Return [X, Y] of the center of cell containing provided text 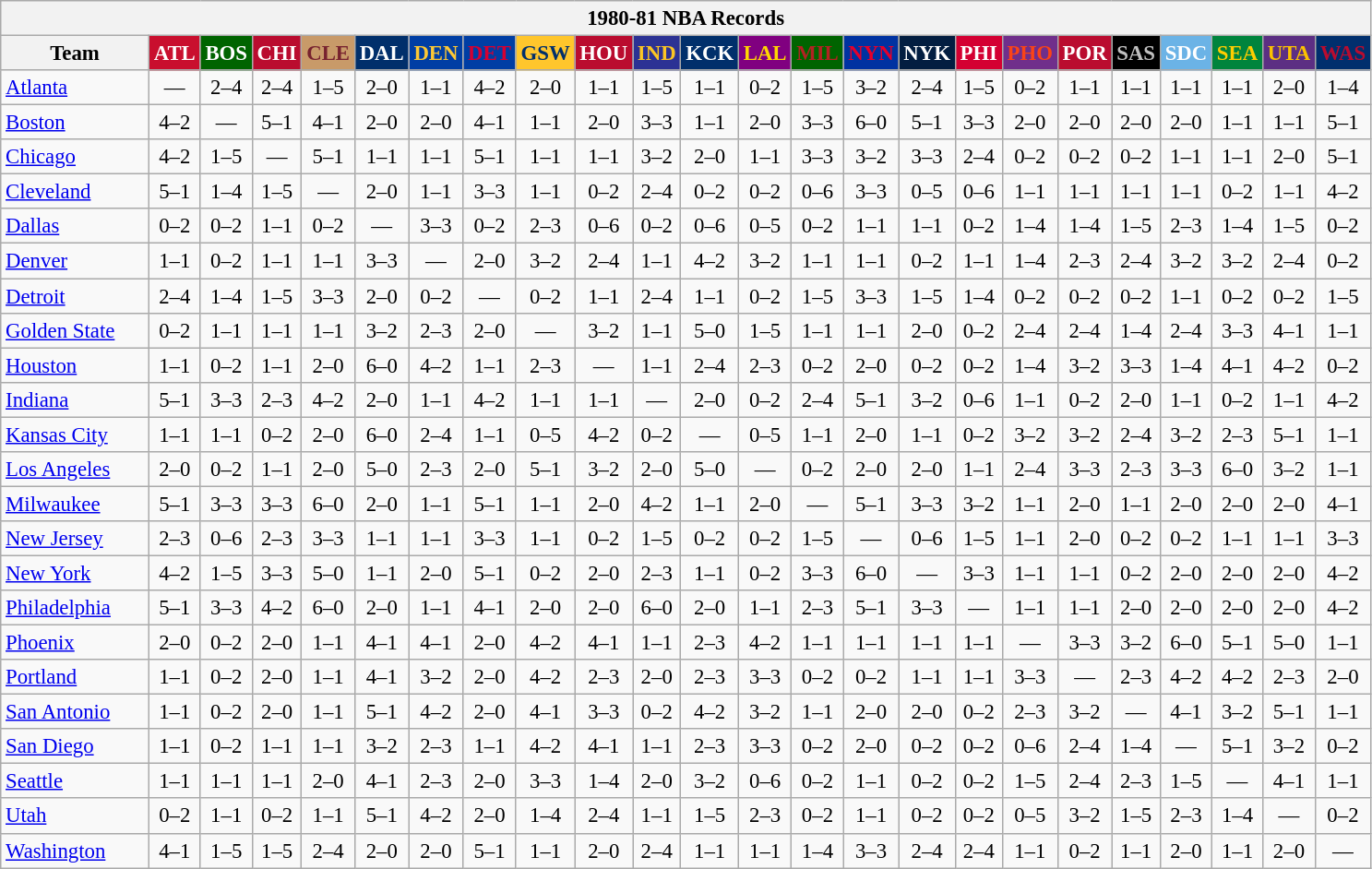
NYK [926, 54]
Utah [76, 816]
Seattle [76, 781]
Houston [76, 365]
DAL [382, 54]
Atlanta [76, 88]
Los Angeles [76, 470]
DET [489, 54]
ATL [174, 54]
SAS [1136, 54]
Team [76, 54]
IND [657, 54]
Phoenix [76, 643]
Milwaukee [76, 504]
Chicago [76, 157]
KCK [710, 54]
Portland [76, 677]
SDC [1186, 54]
Dallas [76, 226]
NYN [871, 54]
CLE [328, 54]
PHO [1030, 54]
WAS [1342, 54]
SEA [1238, 54]
San Diego [76, 746]
BOS [226, 54]
CHI [277, 54]
New York [76, 573]
San Antonio [76, 712]
Indiana [76, 399]
Denver [76, 261]
HOU [603, 54]
LAL [764, 54]
UTA [1288, 54]
DEN [435, 54]
New Jersey [76, 539]
Washington [76, 851]
GSW [545, 54]
Detroit [76, 296]
Kansas City [76, 434]
POR [1085, 54]
1980-81 NBA Records [686, 18]
MIL [817, 54]
Cleveland [76, 192]
Boston [76, 123]
Golden State [76, 330]
Philadelphia [76, 608]
PHI [978, 54]
